Capture the cell that displays the provided text and extract its (X, Y) central coordinate. 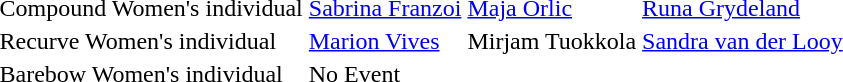
Mirjam Tuokkola (552, 41)
Marion Vives (385, 41)
